Capture the cell that displays the provided text and extract its [x, y] central coordinate. 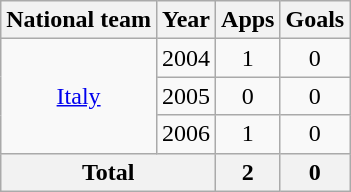
2004 [186, 58]
National team [79, 20]
2005 [186, 96]
Total [108, 172]
2 [248, 172]
Goals [315, 20]
Italy [79, 96]
Year [186, 20]
2006 [186, 134]
Apps [248, 20]
